From the cell containing the given text, extract its center point as (X, Y) coordinate. 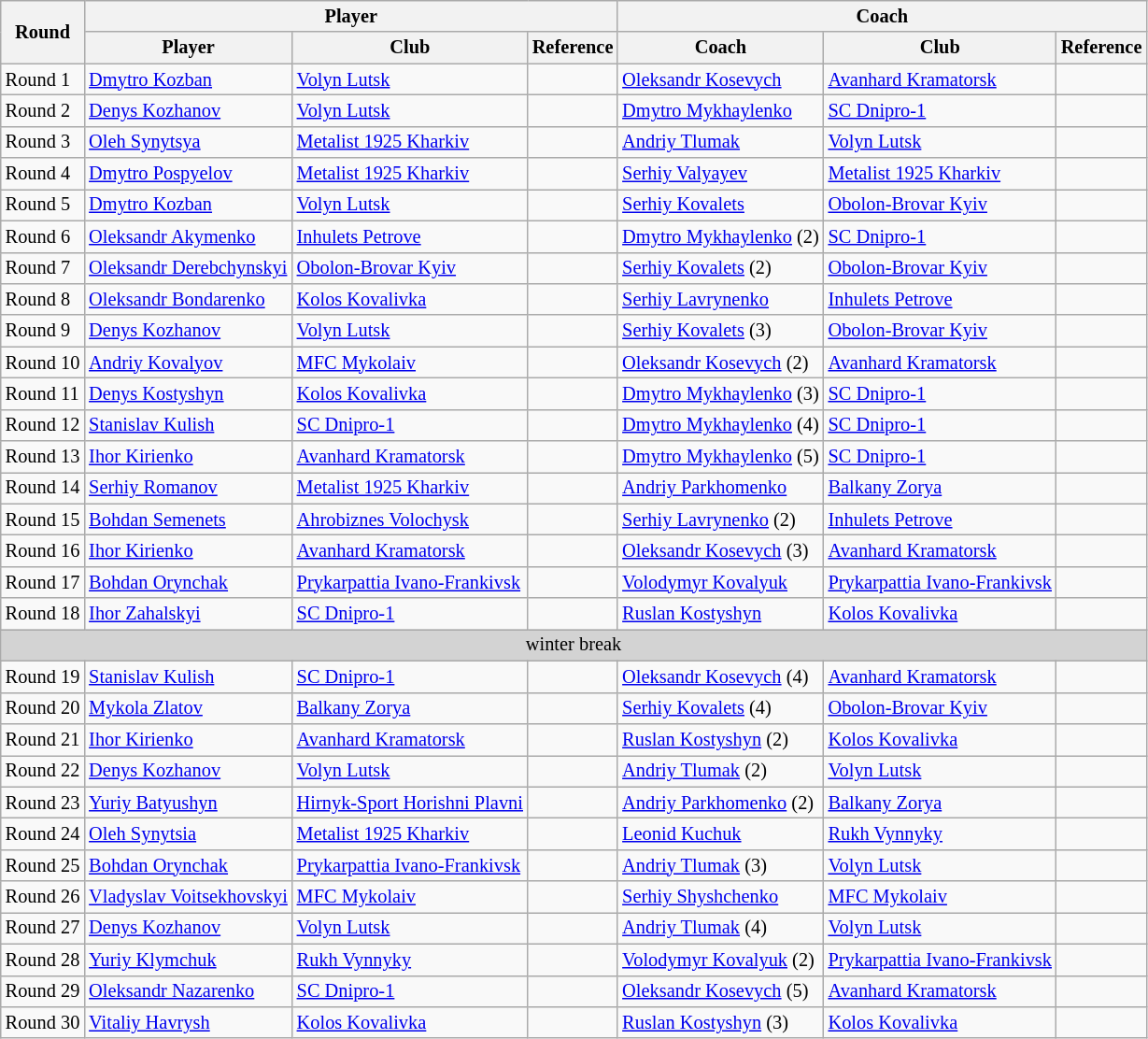
Dmytro Pospyelov (188, 174)
Dmytro Mykhaylenko (720, 110)
Round 11 (43, 393)
Oleksandr Kosevych (2) (720, 363)
Dmytro Mykhaylenko (2) (720, 236)
Ruslan Kostyshyn (3) (720, 1022)
Serhiy Kovalets (2) (720, 268)
Ahrobiznes Volochysk (410, 519)
Serhiy Shyshchenko (720, 897)
Round 18 (43, 614)
Ihor Zahalskyi (188, 614)
Oleksandr Kosevych (4) (720, 676)
Round 13 (43, 457)
Dmytro Mykhaylenko (5) (720, 457)
Yuriy Klymchuk (188, 960)
Andriy Kovalyov (188, 363)
Round 25 (43, 865)
Oleksandr Bondarenko (188, 299)
Serhiy Kovalets (4) (720, 708)
Andriy Parkhomenko (720, 488)
Mykola Zlatov (188, 708)
Oleksandr Kosevych (3) (720, 550)
Andriy Parkhomenko (2) (720, 803)
Volodymyr Kovalyuk (720, 582)
Round 7 (43, 268)
Round 10 (43, 363)
Round 15 (43, 519)
Vitaliy Havrysh (188, 1022)
Round 1 (43, 79)
Serhiy Valyayev (720, 174)
Serhiy Kovalets (3) (720, 331)
Round 28 (43, 960)
Round 5 (43, 205)
Ruslan Kostyshyn (2) (720, 739)
winter break (574, 645)
Round (43, 32)
Round 14 (43, 488)
Andriy Tlumak (720, 142)
Round 12 (43, 425)
Serhiy Kovalets (720, 205)
Bohdan Semenets (188, 519)
Oleh Synytsya (188, 142)
Serhiy Lavrynenko (720, 299)
Serhiy Romanov (188, 488)
Leonid Kuchuk (720, 833)
Round 3 (43, 142)
Andriy Tlumak (3) (720, 865)
Volodymyr Kovalyuk (2) (720, 960)
Round 4 (43, 174)
Round 9 (43, 331)
Round 27 (43, 928)
Ruslan Kostyshyn (720, 614)
Round 29 (43, 991)
Vladyslav Voitsekhovskyi (188, 897)
Oleksandr Nazarenko (188, 991)
Round 8 (43, 299)
Denys Kostyshyn (188, 393)
Yuriy Batyushyn (188, 803)
Andriy Tlumak (4) (720, 928)
Round 24 (43, 833)
Round 20 (43, 708)
Round 30 (43, 1022)
Oleh Synytsia (188, 833)
Round 16 (43, 550)
Oleksandr Derebchynskyi (188, 268)
Andriy Tlumak (2) (720, 771)
Oleksandr Kosevych (5) (720, 991)
Round 23 (43, 803)
Round 21 (43, 739)
Hirnyk-Sport Horishni Plavni (410, 803)
Round 26 (43, 897)
Round 17 (43, 582)
Round 19 (43, 676)
Round 2 (43, 110)
Oleksandr Kosevych (720, 79)
Round 6 (43, 236)
Oleksandr Akymenko (188, 236)
Serhiy Lavrynenko (2) (720, 519)
Dmytro Mykhaylenko (3) (720, 393)
Round 22 (43, 771)
Dmytro Mykhaylenko (4) (720, 425)
